From the cell containing the given text, extract its center point as (x, y) coordinate. 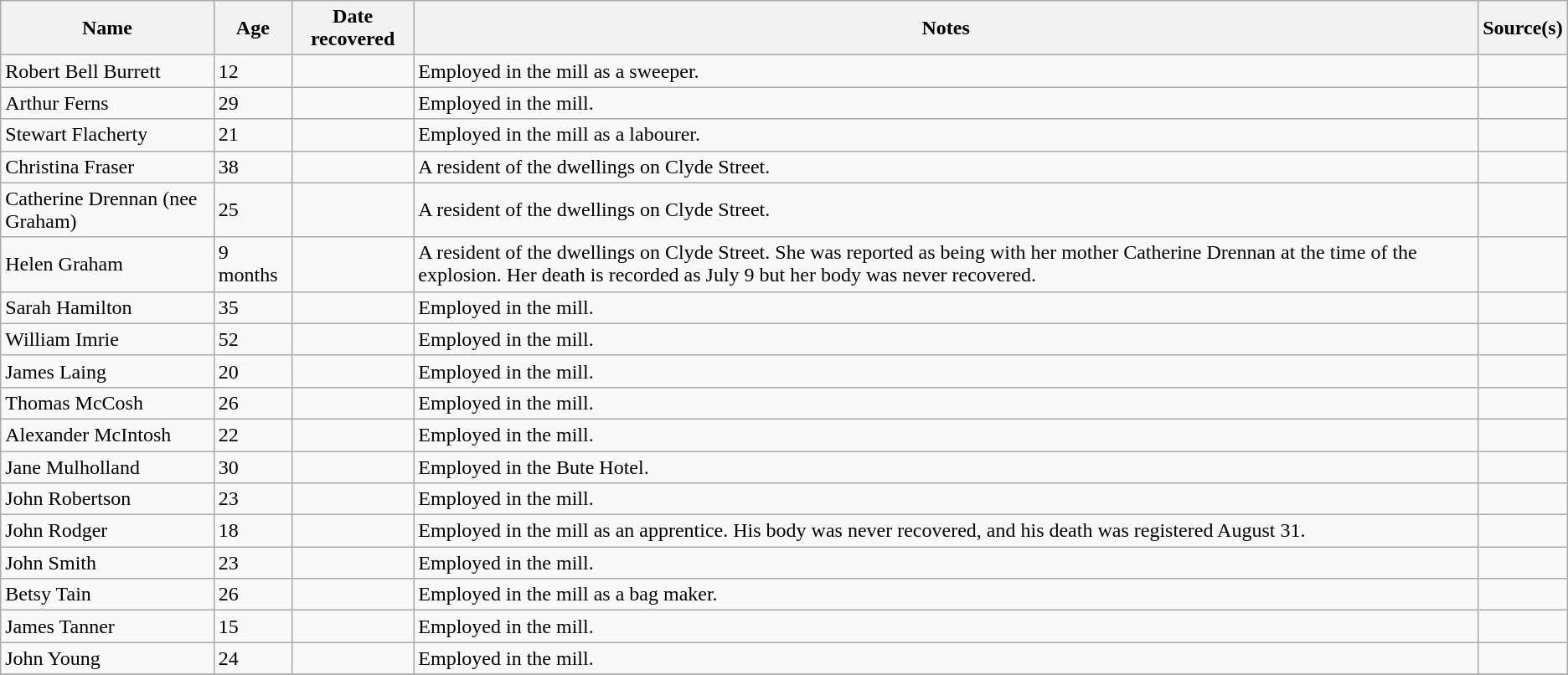
Sarah Hamilton (107, 307)
Employed in the mill as a bag maker. (946, 595)
Name (107, 28)
Catherine Drennan (nee Graham) (107, 209)
24 (253, 658)
20 (253, 371)
25 (253, 209)
29 (253, 103)
Jane Mulholland (107, 466)
38 (253, 167)
Employed in the Bute Hotel. (946, 466)
15 (253, 626)
35 (253, 307)
James Laing (107, 371)
Arthur Ferns (107, 103)
Employed in the mill as an apprentice. His body was never recovered, and his death was registered August 31. (946, 531)
John Rodger (107, 531)
John Robertson (107, 499)
Age (253, 28)
Stewart Flacherty (107, 135)
William Imrie (107, 339)
Notes (946, 28)
30 (253, 466)
Robert Bell Burrett (107, 71)
Helen Graham (107, 265)
John Young (107, 658)
Source(s) (1523, 28)
18 (253, 531)
Thomas McCosh (107, 403)
James Tanner (107, 626)
21 (253, 135)
John Smith (107, 563)
Betsy Tain (107, 595)
22 (253, 435)
Date recovered (352, 28)
52 (253, 339)
Christina Fraser (107, 167)
9 months (253, 265)
Alexander McIntosh (107, 435)
Employed in the mill as a labourer. (946, 135)
12 (253, 71)
Employed in the mill as a sweeper. (946, 71)
